Pinpoint the cell where the given text exists, returning its (x, y) midpoint coordinate. 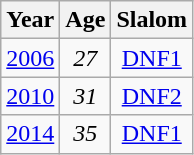
Year (30, 20)
31 (86, 96)
2010 (30, 96)
35 (86, 134)
2006 (30, 58)
Slalom (152, 20)
2014 (30, 134)
Age (86, 20)
27 (86, 58)
DNF2 (152, 96)
